Output the [X, Y] coordinate of the center of the cell containing the given text.  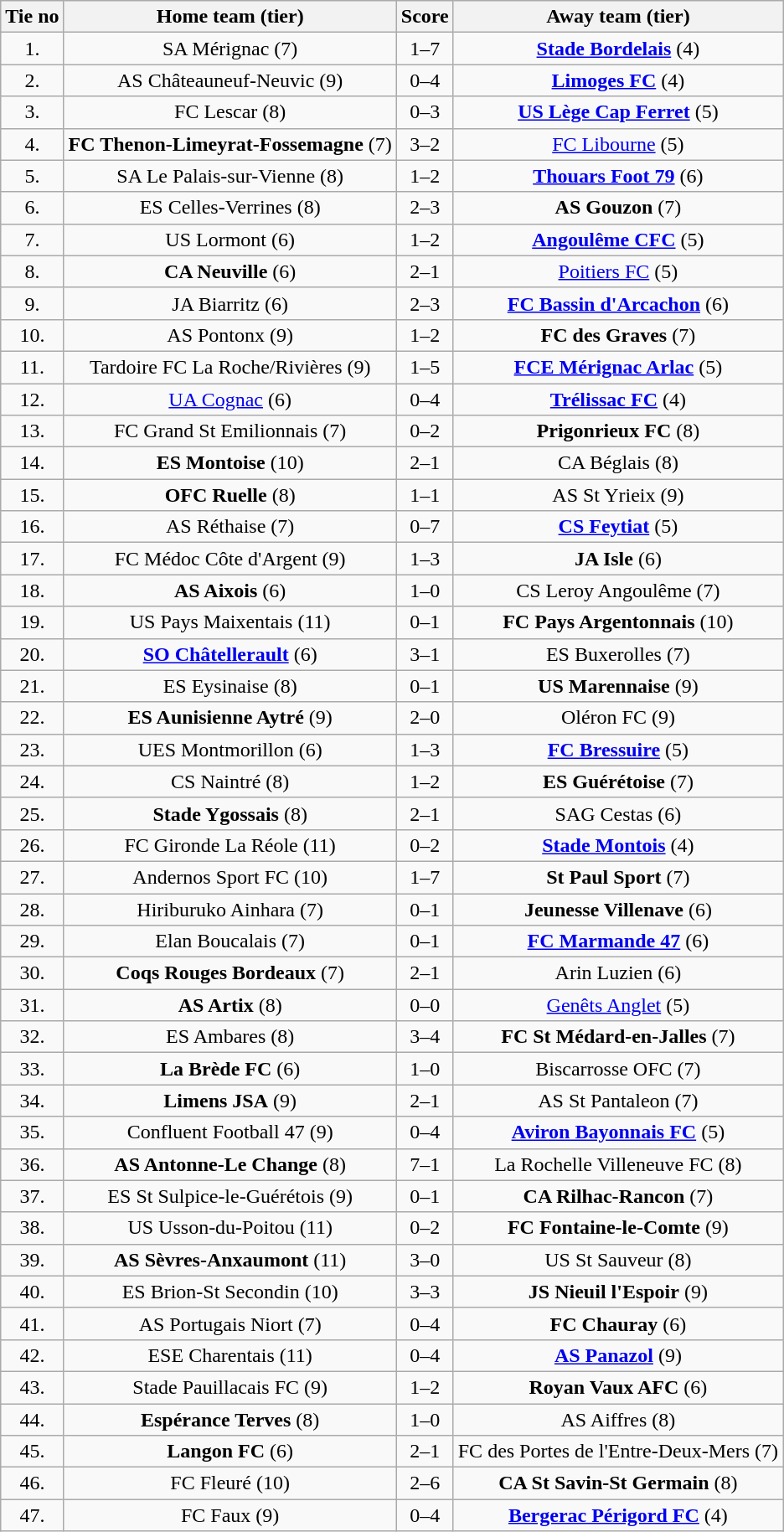
St Paul Sport (7) [618, 877]
FC des Portes de l'Entre-Deux-Mers (7) [618, 1452]
ES Brion-St Secondin (10) [230, 1292]
AS Gouzon (7) [618, 208]
Genêts Anglet (5) [618, 1005]
ES Ambares (8) [230, 1037]
UES Montmorillon (6) [230, 750]
ES Montoise (10) [230, 463]
30. [32, 973]
FC Médoc Côte d'Argent (9) [230, 559]
Espérance Terves (8) [230, 1420]
1–5 [425, 367]
FC Gironde La Réole (11) [230, 845]
FC Marmande 47 (6) [618, 941]
Royan Vaux AFC (6) [618, 1387]
Stade Montois (4) [618, 845]
3–0 [425, 1260]
SA Mérignac (7) [230, 49]
11. [32, 367]
25. [32, 813]
ES Celles-Verrines (8) [230, 208]
Oléron FC (9) [618, 718]
32. [32, 1037]
Limens JSA (9) [230, 1101]
33. [32, 1069]
16. [32, 527]
2–0 [425, 718]
OFC Ruelle (8) [230, 495]
Hiriburuko Ainhara (7) [230, 909]
AS Aiffres (8) [618, 1420]
Poitiers FC (5) [618, 271]
Coqs Rouges Bordeaux (7) [230, 973]
46. [32, 1483]
FC St Médard-en-Jalles (7) [618, 1037]
Biscarrosse OFC (7) [618, 1069]
12. [32, 400]
20. [32, 654]
SO Châtellerault (6) [230, 654]
FC Thenon-Limeyrat-Fossemagne (7) [230, 144]
Limoges FC (4) [618, 80]
AS Sèvres-Anxaumont (11) [230, 1260]
40. [32, 1292]
45. [32, 1452]
39. [32, 1260]
27. [32, 877]
FC Grand St Emilionnais (7) [230, 431]
UA Cognac (6) [230, 400]
2–6 [425, 1483]
3. [32, 112]
1. [32, 49]
CS Feytiat (5) [618, 527]
US St Sauveur (8) [618, 1260]
ES Aunisienne Aytré (9) [230, 718]
3–2 [425, 144]
7–1 [425, 1164]
8. [32, 271]
43. [32, 1387]
28. [32, 909]
ES St Sulpice-le-Guérétois (9) [230, 1196]
Elan Boucalais (7) [230, 941]
24. [32, 781]
CS Naintré (8) [230, 781]
Away team (tier) [618, 17]
31. [32, 1005]
FC Lescar (8) [230, 112]
FC Fleuré (10) [230, 1483]
JA Isle (6) [618, 559]
AS Portugais Niort (7) [230, 1323]
Angoulême CFC (5) [618, 240]
Score [425, 17]
CS Leroy Angoulême (7) [618, 591]
FC Pays Argentonnais (10) [618, 622]
9. [32, 303]
JA Biarritz (6) [230, 303]
AS Réthaise (7) [230, 527]
FC Fontaine-le-Comte (9) [618, 1228]
Bergerac Périgord FC (4) [618, 1515]
44. [32, 1420]
Andernos Sport FC (10) [230, 877]
ES Buxerolles (7) [618, 654]
22. [32, 718]
La Brède FC (6) [230, 1069]
AS St Yrieix (9) [618, 495]
0–3 [425, 112]
Stade Ygossais (8) [230, 813]
Prigonrieux FC (8) [618, 431]
US Pays Maixentais (11) [230, 622]
1–1 [425, 495]
21. [32, 686]
14. [32, 463]
US Lormont (6) [230, 240]
2. [32, 80]
AS Antonne-Le Change (8) [230, 1164]
Thouars Foot 79 (6) [618, 176]
AS Châteauneuf-Neuvic (9) [230, 80]
36. [32, 1164]
US Usson-du-Poitou (11) [230, 1228]
Home team (tier) [230, 17]
26. [32, 845]
US Marennaise (9) [618, 686]
3–4 [425, 1037]
FC Chauray (6) [618, 1323]
ES Guérétoise (7) [618, 781]
Langon FC (6) [230, 1452]
17. [32, 559]
AS Pontonx (9) [230, 335]
CA Neuville (6) [230, 271]
CA Béglais (8) [618, 463]
13. [32, 431]
FC des Graves (7) [618, 335]
ESE Charentais (11) [230, 1355]
ES Eysinaise (8) [230, 686]
FC Bassin d'Arcachon (6) [618, 303]
Confluent Football 47 (9) [230, 1132]
AS Panazol (9) [618, 1355]
23. [32, 750]
3–3 [425, 1292]
Stade Bordelais (4) [618, 49]
37. [32, 1196]
FC Bressuire (5) [618, 750]
Jeunesse Villenave (6) [618, 909]
7. [32, 240]
0–0 [425, 1005]
34. [32, 1101]
5. [32, 176]
Tardoire FC La Roche/Rivières (9) [230, 367]
47. [32, 1515]
15. [32, 495]
35. [32, 1132]
Stade Pauillacais FC (9) [230, 1387]
AS Aixois (6) [230, 591]
La Rochelle Villeneuve FC (8) [618, 1164]
6. [32, 208]
FC Faux (9) [230, 1515]
Aviron Bayonnais FC (5) [618, 1132]
18. [32, 591]
42. [32, 1355]
CA St Savin-St Germain (8) [618, 1483]
US Lège Cap Ferret (5) [618, 112]
FC Libourne (5) [618, 144]
38. [32, 1228]
AS St Pantaleon (7) [618, 1101]
JS Nieuil l'Espoir (9) [618, 1292]
Tie no [32, 17]
41. [32, 1323]
10. [32, 335]
3–1 [425, 654]
4. [32, 144]
CA Rilhac-Rancon (7) [618, 1196]
19. [32, 622]
SA Le Palais-sur-Vienne (8) [230, 176]
Trélissac FC (4) [618, 400]
AS Artix (8) [230, 1005]
0–7 [425, 527]
FCE Mérignac Arlac (5) [618, 367]
29. [32, 941]
SAG Cestas (6) [618, 813]
Arin Luzien (6) [618, 973]
